Scan for the cell matching the given text and deliver its [x, y] coordinate at center. 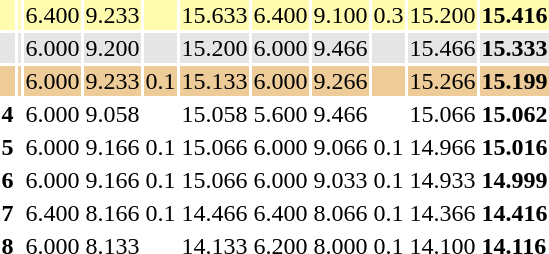
15.633 [214, 15]
14.366 [442, 213]
15.199 [514, 81]
9.266 [340, 81]
5 [8, 147]
9.058 [112, 114]
15.133 [214, 81]
15.016 [514, 147]
15.466 [442, 48]
0.3 [388, 15]
14.933 [442, 180]
15.266 [442, 81]
8.166 [112, 213]
14.416 [514, 213]
4 [8, 114]
15.416 [514, 15]
5.600 [280, 114]
9.033 [340, 180]
9.100 [340, 15]
15.058 [214, 114]
7 [8, 213]
8.066 [340, 213]
14.466 [214, 213]
14.966 [442, 147]
9.066 [340, 147]
15.062 [514, 114]
15.333 [514, 48]
9.200 [112, 48]
6 [8, 180]
14.999 [514, 180]
